Identify which cell holds the provided text, then report its [x, y] central coordinate. 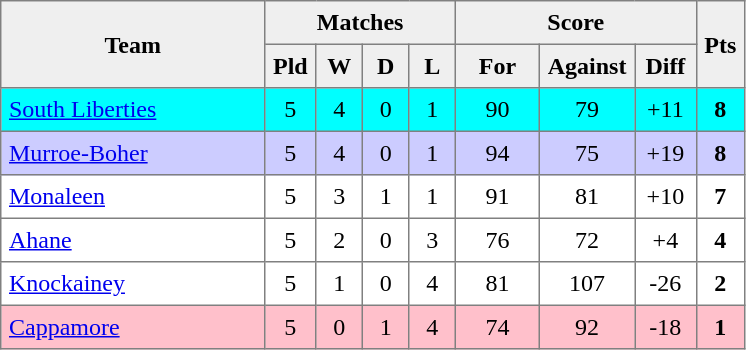
7 [720, 197]
+11 [666, 110]
-26 [666, 284]
Knockainey [133, 284]
74 [497, 327]
+10 [666, 197]
72 [586, 240]
Score [576, 23]
90 [497, 110]
Murroe-Boher [133, 153]
L [432, 66]
92 [586, 327]
76 [497, 240]
Cappamore [133, 327]
For [497, 66]
91 [497, 197]
107 [586, 284]
-18 [666, 327]
Matches [360, 23]
+19 [666, 153]
Pld [290, 66]
Against [586, 66]
Ahane [133, 240]
South Liberties [133, 110]
Monaleen [133, 197]
Diff [666, 66]
+4 [666, 240]
94 [497, 153]
W [339, 66]
75 [586, 153]
Pts [720, 44]
D [385, 66]
79 [586, 110]
Team [133, 44]
